Detect which cell encompasses the target text, then output its (x, y) center coordinate. 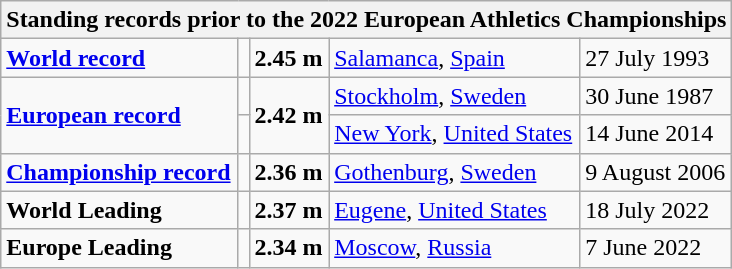
World Leading (120, 210)
2.36 m (289, 172)
30 June 1987 (656, 96)
Europe Leading (120, 248)
9 August 2006 (656, 172)
7 June 2022 (656, 248)
Standing records prior to the 2022 European Athletics Championships (366, 20)
14 June 2014 (656, 134)
Stockholm, Sweden (454, 96)
2.37 m (289, 210)
European record (120, 115)
27 July 1993 (656, 58)
2.45 m (289, 58)
New York, United States (454, 134)
2.42 m (289, 115)
World record (120, 58)
Moscow, Russia (454, 248)
Eugene, United States (454, 210)
Salamanca, Spain (454, 58)
Championship record (120, 172)
2.34 m (289, 248)
Gothenburg, Sweden (454, 172)
18 July 2022 (656, 210)
